Extract the [X, Y] coordinate from the center of the cell holding the provided text.  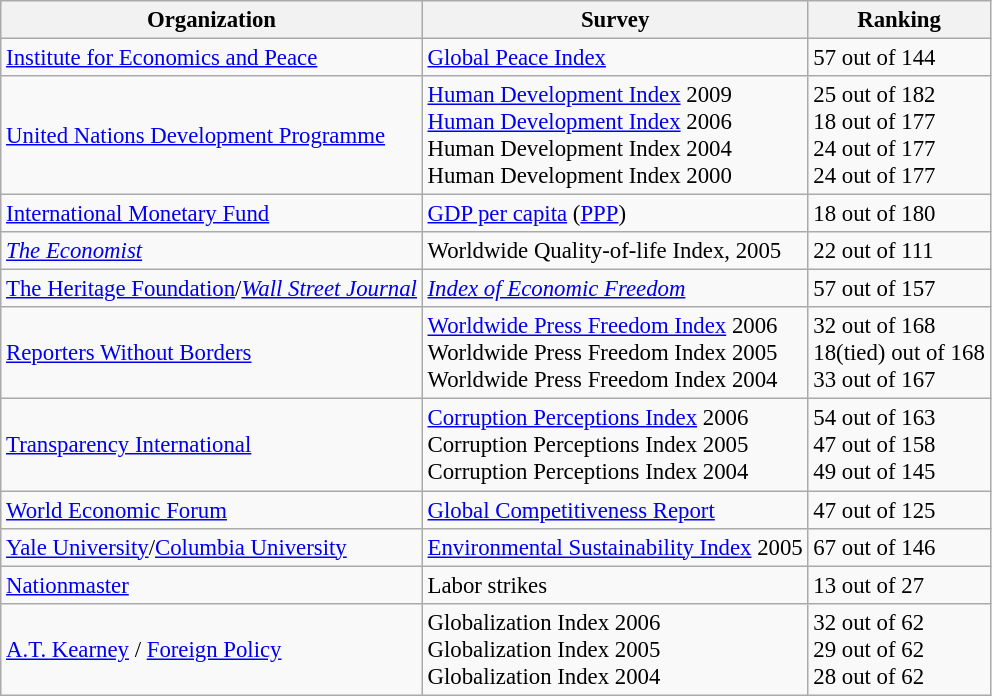
47 out of 125 [899, 510]
Globalization Index 2006 Globalization Index 2005 Globalization Index 2004 [615, 649]
57 out of 144 [899, 58]
Reporters Without Borders [212, 354]
Worldwide Press Freedom Index 2006Worldwide Press Freedom Index 2005Worldwide Press Freedom Index 2004 [615, 354]
22 out of 111 [899, 251]
United Nations Development Programme [212, 136]
Index of Economic Freedom [615, 289]
Global Competitiveness Report [615, 510]
Human Development Index 2009Human Development Index 2006Human Development Index 2004Human Development Index 2000 [615, 136]
67 out of 146 [899, 547]
18 out of 180 [899, 214]
The Heritage Foundation/Wall Street Journal [212, 289]
A.T. Kearney / Foreign Policy [212, 649]
The Economist [212, 251]
GDP per capita (PPP) [615, 214]
Yale University/Columbia University [212, 547]
32 out of 62 29 out of 62 28 out of 62 [899, 649]
World Economic Forum [212, 510]
Nationmaster [212, 585]
Environmental Sustainability Index 2005 [615, 547]
57 out of 157 [899, 289]
Global Peace Index [615, 58]
International Monetary Fund [212, 214]
Labor strikes [615, 585]
13 out of 27 [899, 585]
Corruption Perceptions Index 2006Corruption Perceptions Index 2005Corruption Perceptions Index 2004 [615, 445]
54 out of 163 47 out of 158 49 out of 145 [899, 445]
Organization [212, 20]
Survey [615, 20]
32 out of 168 18(tied) out of 168 33 out of 167 [899, 354]
Institute for Economics and Peace [212, 58]
Transparency International [212, 445]
25 out of 182 18 out of 177 24 out of 177 24 out of 177 [899, 136]
Ranking [899, 20]
Worldwide Quality-of-life Index, 2005 [615, 251]
